From the cell containing the given text, extract its center point as (X, Y) coordinate. 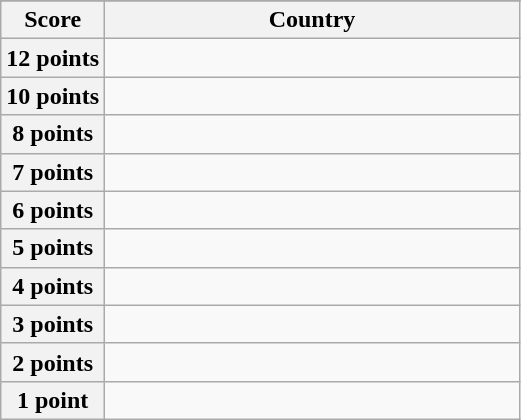
5 points (53, 248)
4 points (53, 286)
1 point (53, 400)
3 points (53, 324)
7 points (53, 172)
2 points (53, 362)
Score (53, 20)
10 points (53, 96)
Country (312, 20)
12 points (53, 58)
6 points (53, 210)
8 points (53, 134)
